From the cell containing the given text, extract its center point as [x, y] coordinate. 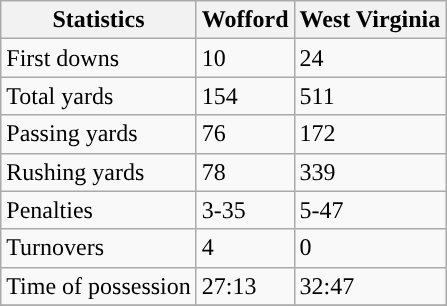
Statistics [99, 20]
32:47 [370, 286]
5-47 [370, 210]
10 [245, 58]
Rushing yards [99, 172]
First downs [99, 58]
511 [370, 96]
3-35 [245, 210]
Total yards [99, 96]
West Virginia [370, 20]
Penalties [99, 210]
154 [245, 96]
27:13 [245, 286]
Passing yards [99, 134]
76 [245, 134]
Turnovers [99, 248]
Time of possession [99, 286]
Wofford [245, 20]
24 [370, 58]
339 [370, 172]
78 [245, 172]
4 [245, 248]
172 [370, 134]
0 [370, 248]
